For the text-containing cell, return its midpoint in (X, Y) coordinate format. 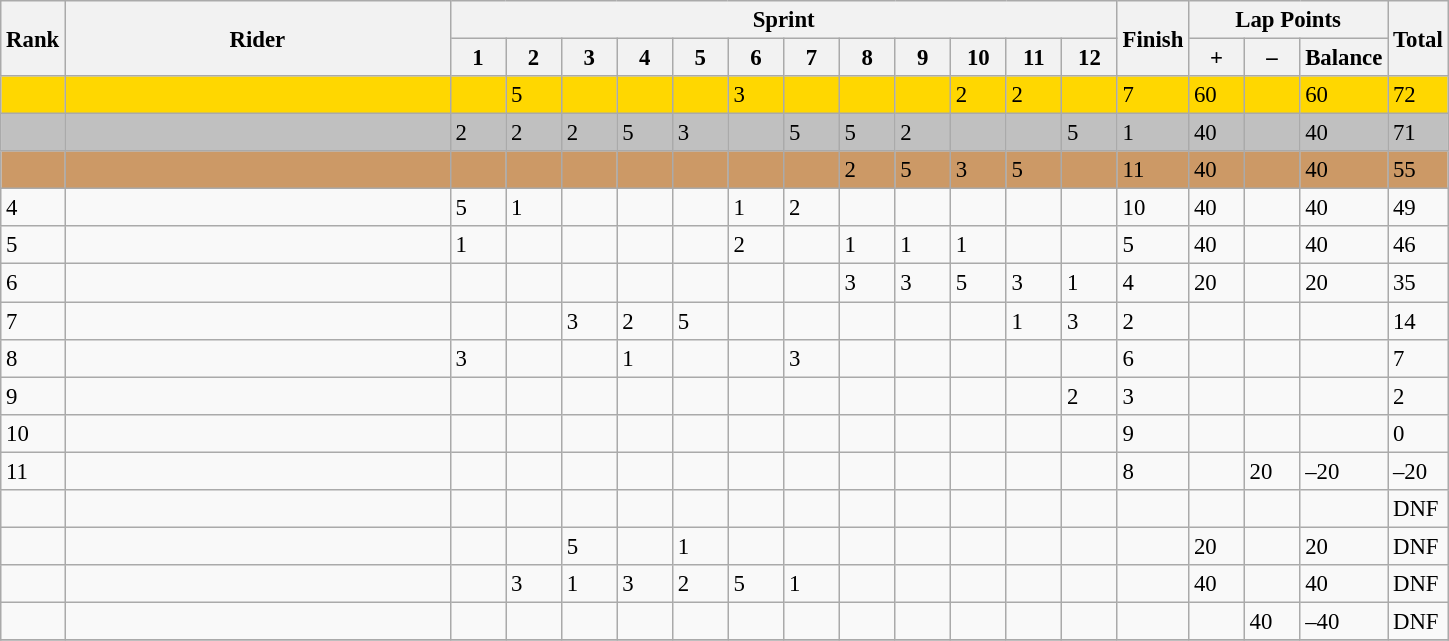
Rank (33, 38)
35 (1418, 283)
+ (1217, 58)
– (1272, 58)
0 (1418, 433)
71 (1418, 133)
Finish (1152, 38)
12 (1090, 58)
Total (1418, 38)
Balance (1344, 58)
–40 (1344, 621)
Lap Points (1288, 20)
46 (1418, 245)
Sprint (784, 20)
Rider (258, 38)
72 (1418, 95)
14 (1418, 321)
55 (1418, 170)
49 (1418, 208)
